Detect which cell encompasses the target text, then output its (x, y) center coordinate. 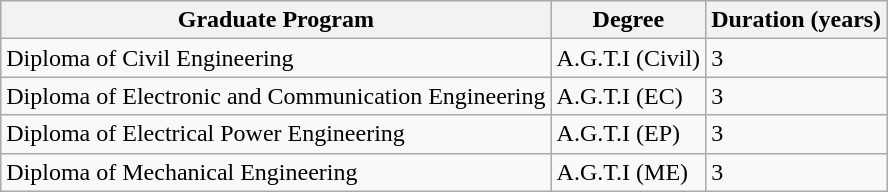
Diploma of Electronic and Communication Engineering (276, 96)
Diploma of Civil Engineering (276, 58)
Graduate Program (276, 20)
A.G.T.I (EC) (628, 96)
Diploma of Mechanical Engineering (276, 172)
Degree (628, 20)
A.G.T.I (ME) (628, 172)
Duration (years) (796, 20)
A.G.T.I (Civil) (628, 58)
Diploma of Electrical Power Engineering (276, 134)
A.G.T.I (EP) (628, 134)
